Provide the (X, Y) coordinate of the cell's center where the given text is located.  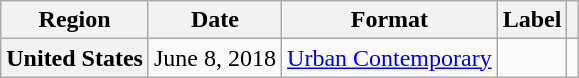
Region (75, 20)
Urban Contemporary (390, 58)
June 8, 2018 (214, 58)
Label (532, 20)
United States (75, 58)
Format (390, 20)
Date (214, 20)
